Search for the cell housing the specified text and yield its (x, y) center coordinate. 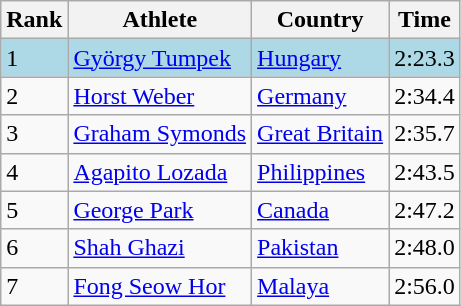
7 (34, 286)
Horst Weber (160, 96)
Shah Ghazi (160, 248)
2:23.3 (425, 58)
2:56.0 (425, 286)
Pakistan (320, 248)
2:47.2 (425, 210)
Agapito Lozada (160, 172)
Athlete (160, 20)
György Tumpek (160, 58)
Hungary (320, 58)
2 (34, 96)
Malaya (320, 286)
5 (34, 210)
Germany (320, 96)
Country (320, 20)
Time (425, 20)
4 (34, 172)
Fong Seow Hor (160, 286)
Canada (320, 210)
Great Britain (320, 134)
Rank (34, 20)
2:43.5 (425, 172)
2:48.0 (425, 248)
George Park (160, 210)
Philippines (320, 172)
6 (34, 248)
2:35.7 (425, 134)
Graham Symonds (160, 134)
1 (34, 58)
2:34.4 (425, 96)
3 (34, 134)
